Locate the cell with the specified text and output its (X, Y) center coordinate. 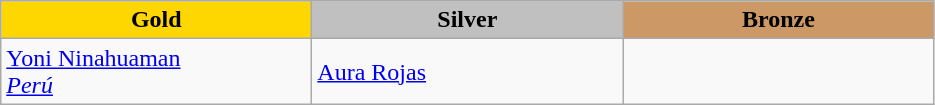
Gold (156, 20)
Aura Rojas (468, 72)
Yoni Ninahuaman Perú (156, 72)
Bronze (778, 20)
Silver (468, 20)
